Pinpoint the cell where the given text exists, returning its [X, Y] midpoint coordinate. 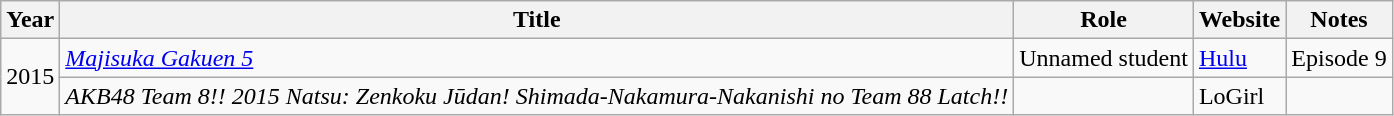
Notes [1339, 20]
Year [30, 20]
Role [1104, 20]
Episode 9 [1339, 58]
Title [537, 20]
Unnamed student [1104, 58]
LoGirl [1239, 96]
Website [1239, 20]
AKB48 Team 8!! 2015 Natsu: Zenkoku Jūdan! Shimada-Nakamura-Nakanishi no Team 88 Latch!! [537, 96]
Majisuka Gakuen 5 [537, 58]
Hulu [1239, 58]
2015 [30, 77]
